Find where the given text appears and provide that cell's center as (X, Y) coordinate. 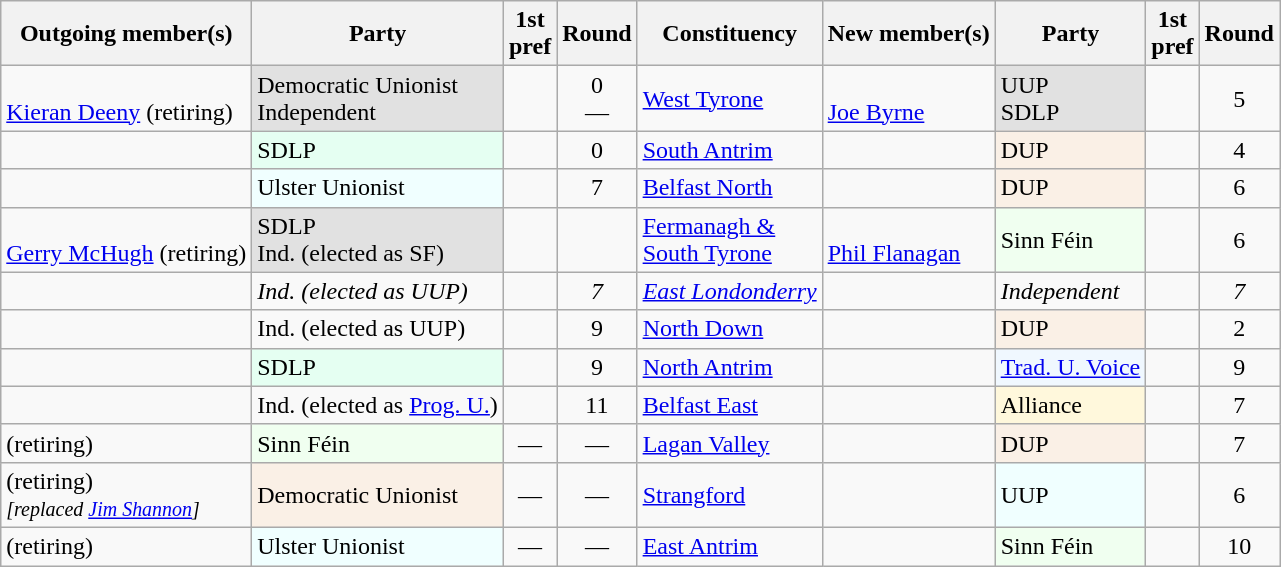
East Antrim (730, 546)
(retiring)[replaced Jim Shannon] (126, 494)
Trad. U. Voice (1070, 367)
Strangford (730, 494)
UUP (1070, 494)
UUP SDLP (1070, 98)
11 (597, 405)
Democratic Unionist (378, 494)
North Antrim (730, 367)
Lagan Valley (730, 443)
Fermanagh & South Tyrone (730, 240)
4 (1239, 150)
Ind. (elected as Prog. U.) (378, 405)
SDLPInd. (elected as SF) (378, 240)
Joe Byrne (908, 98)
South Antrim (730, 150)
Phil Flanagan (908, 240)
West Tyrone (730, 98)
East Londonderry (730, 291)
Alliance (1070, 405)
Outgoing member(s) (126, 34)
North Down (730, 329)
Belfast East (730, 405)
Gerry McHugh (retiring) (126, 240)
0 (597, 150)
Kieran Deeny (retiring) (126, 98)
0— (597, 98)
2 (1239, 329)
New member(s) (908, 34)
Belfast North (730, 188)
Constituency (730, 34)
5 (1239, 98)
Independent (1070, 291)
Democratic UnionistIndependent (378, 98)
10 (1239, 546)
